Capture the cell that displays the provided text and extract its [X, Y] central coordinate. 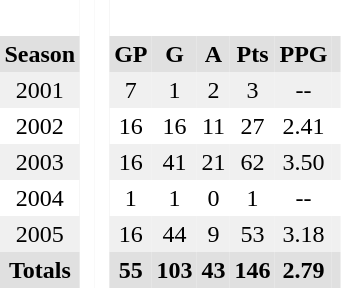
41 [174, 162]
9 [214, 234]
2003 [40, 162]
11 [214, 126]
2002 [40, 126]
43 [214, 270]
2 [214, 90]
3.18 [304, 234]
53 [252, 234]
3.50 [304, 162]
3 [252, 90]
55 [131, 270]
G [174, 54]
PPG [304, 54]
Season [40, 54]
7 [131, 90]
27 [252, 126]
103 [174, 270]
0 [214, 198]
2005 [40, 234]
Pts [252, 54]
2001 [40, 90]
44 [174, 234]
2.79 [304, 270]
62 [252, 162]
GP [131, 54]
A [214, 54]
2.41 [304, 126]
Totals [40, 270]
2004 [40, 198]
146 [252, 270]
21 [214, 162]
